Detect which cell encompasses the target text, then output its [x, y] center coordinate. 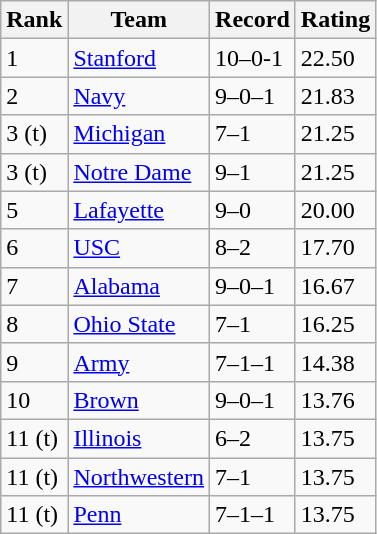
8–2 [253, 248]
Michigan [139, 134]
9–0 [253, 210]
22.50 [335, 58]
21.83 [335, 96]
2 [34, 96]
7 [34, 286]
Stanford [139, 58]
8 [34, 324]
Rank [34, 20]
Army [139, 362]
Notre Dame [139, 172]
USC [139, 248]
13.76 [335, 400]
6 [34, 248]
17.70 [335, 248]
14.38 [335, 362]
Northwestern [139, 477]
Team [139, 20]
5 [34, 210]
Lafayette [139, 210]
10 [34, 400]
Brown [139, 400]
16.67 [335, 286]
Penn [139, 515]
1 [34, 58]
Alabama [139, 286]
Rating [335, 20]
Record [253, 20]
Illinois [139, 438]
9 [34, 362]
20.00 [335, 210]
9–1 [253, 172]
10–0-1 [253, 58]
6–2 [253, 438]
Navy [139, 96]
Ohio State [139, 324]
16.25 [335, 324]
